Identify which cell holds the provided text, then report its [x, y] central coordinate. 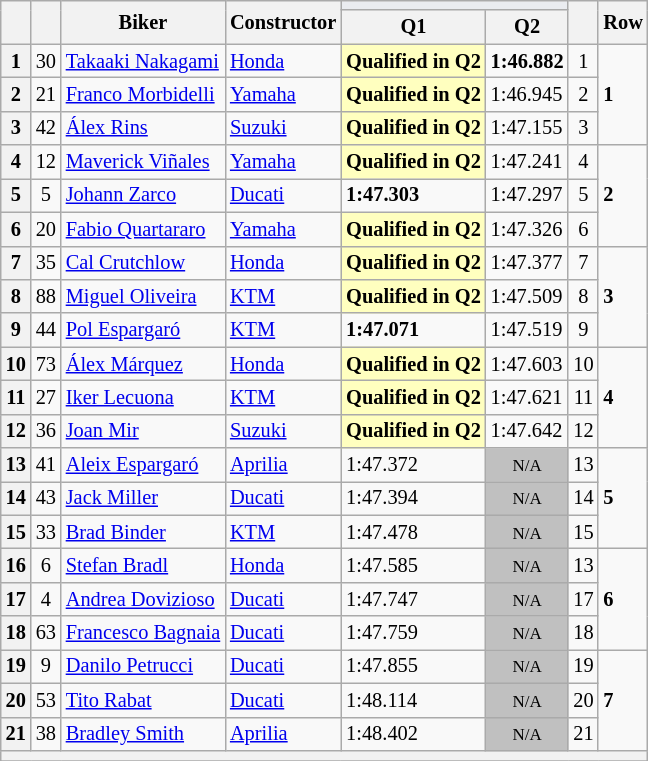
Q2 [528, 27]
30 [46, 61]
1:47.509 [528, 296]
Álex Rins [143, 128]
1:47.747 [413, 599]
44 [46, 330]
Álex Márquez [143, 364]
36 [46, 431]
Miguel Oliveira [143, 296]
1:46.945 [528, 94]
1:48.402 [413, 734]
1:48.114 [413, 700]
Fabio Quartararo [143, 229]
1:47.642 [528, 431]
Aleix Espargaró [143, 465]
43 [46, 498]
Pol Espargaró [143, 330]
42 [46, 128]
Johann Zarco [143, 195]
1:47.155 [528, 128]
Tito Rabat [143, 700]
63 [46, 633]
Franco Morbidelli [143, 94]
Takaaki Nakagami [143, 61]
1:47.377 [528, 263]
53 [46, 700]
1:47.297 [528, 195]
73 [46, 364]
16 [16, 565]
Stefan Bradl [143, 565]
33 [46, 532]
Q1 [413, 27]
1:47.372 [413, 465]
1:47.326 [528, 229]
27 [46, 397]
1:47.241 [528, 162]
1:47.585 [413, 565]
1:47.394 [413, 498]
Francesco Bagnaia [143, 633]
Andrea Dovizioso [143, 599]
Iker Lecuona [143, 397]
38 [46, 734]
Biker [143, 22]
1:47.303 [413, 195]
Brad Binder [143, 532]
Jack Miller [143, 498]
Joan Mir [143, 431]
Constructor [283, 22]
1:47.603 [528, 364]
Maverick Viñales [143, 162]
Danilo Petrucci [143, 666]
1:46.882 [528, 61]
88 [46, 296]
1:47.071 [413, 330]
Row [622, 22]
1:47.855 [413, 666]
41 [46, 465]
1:47.759 [413, 633]
35 [46, 263]
1:47.519 [528, 330]
1:47.621 [528, 397]
1:47.478 [413, 532]
Cal Crutchlow [143, 263]
Bradley Smith [143, 734]
